From the cell containing the given text, extract its center point as [X, Y] coordinate. 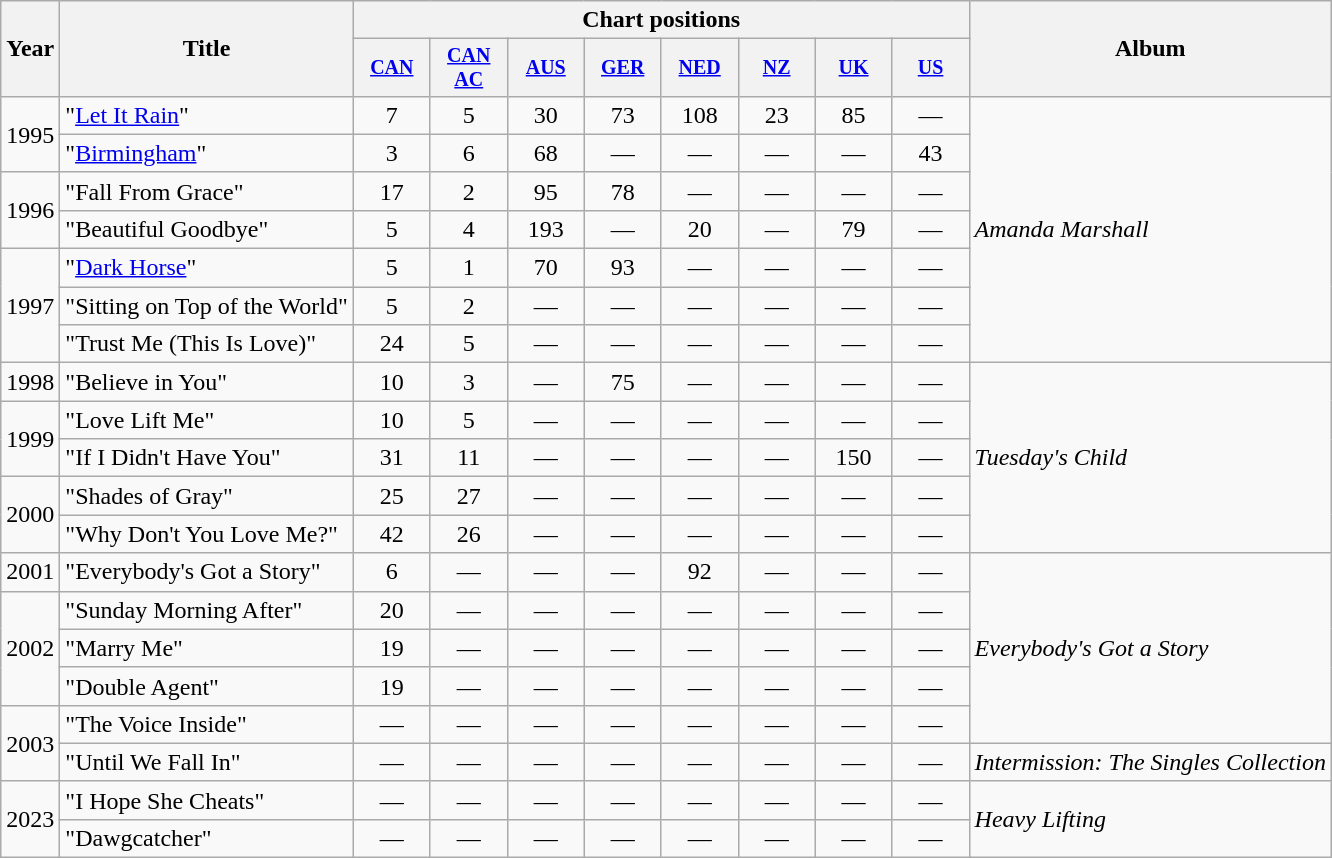
1999 [30, 439]
1 [468, 268]
"Sitting on Top of the World" [207, 306]
"Trust Me (This Is Love)" [207, 344]
2003 [30, 743]
1996 [30, 210]
CAN [392, 68]
1998 [30, 382]
AUS [546, 68]
"Dawgcatcher" [207, 838]
"I Hope She Cheats" [207, 800]
79 [854, 229]
70 [546, 268]
2023 [30, 819]
95 [546, 191]
150 [854, 458]
Heavy Lifting [1150, 819]
Tuesday's Child [1150, 458]
"Why Don't You Love Me?" [207, 534]
1995 [30, 134]
"Birmingham" [207, 153]
85 [854, 115]
26 [468, 534]
"Beautiful Goodbye" [207, 229]
CANAC [468, 68]
78 [622, 191]
25 [392, 496]
"Until We Fall In" [207, 762]
73 [622, 115]
Everybody's Got a Story [1150, 648]
68 [546, 153]
UK [854, 68]
11 [468, 458]
NED [700, 68]
1997 [30, 306]
"Fall From Grace" [207, 191]
Album [1150, 49]
17 [392, 191]
193 [546, 229]
NZ [776, 68]
Title [207, 49]
2001 [30, 572]
"Love Lift Me" [207, 420]
31 [392, 458]
"If I Didn't Have You" [207, 458]
"Believe in You" [207, 382]
27 [468, 496]
"The Voice Inside" [207, 724]
GER [622, 68]
2000 [30, 515]
42 [392, 534]
"Marry Me" [207, 648]
Chart positions [661, 20]
Intermission: The Singles Collection [1150, 762]
Amanda Marshall [1150, 229]
"Everybody's Got a Story" [207, 572]
108 [700, 115]
23 [776, 115]
Year [30, 49]
"Let It Rain" [207, 115]
US [930, 68]
4 [468, 229]
"Double Agent" [207, 686]
92 [700, 572]
75 [622, 382]
7 [392, 115]
24 [392, 344]
30 [546, 115]
"Sunday Morning After" [207, 610]
"Dark Horse" [207, 268]
"Shades of Gray" [207, 496]
43 [930, 153]
2002 [30, 648]
93 [622, 268]
